Output the (X, Y) coordinate of the center of the cell containing the given text.  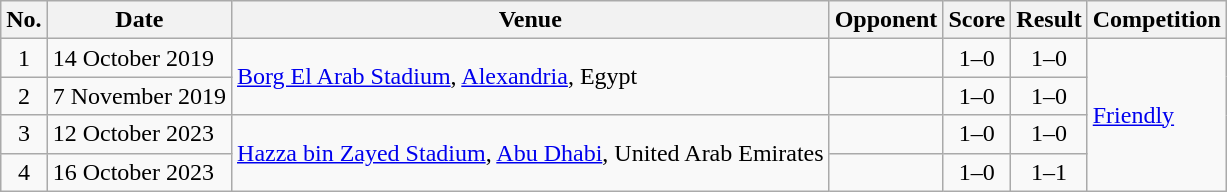
12 October 2023 (139, 134)
Result (1049, 20)
No. (24, 20)
Competition (1156, 20)
Opponent (886, 20)
Hazza bin Zayed Stadium, Abu Dhabi, United Arab Emirates (531, 153)
Borg El Arab Stadium, Alexandria, Egypt (531, 77)
2 (24, 96)
7 November 2019 (139, 96)
1–1 (1049, 172)
14 October 2019 (139, 58)
Friendly (1156, 115)
Score (977, 20)
Venue (531, 20)
4 (24, 172)
Date (139, 20)
1 (24, 58)
3 (24, 134)
16 October 2023 (139, 172)
